Extract the (x, y) coordinate from the center of the cell holding the provided text.  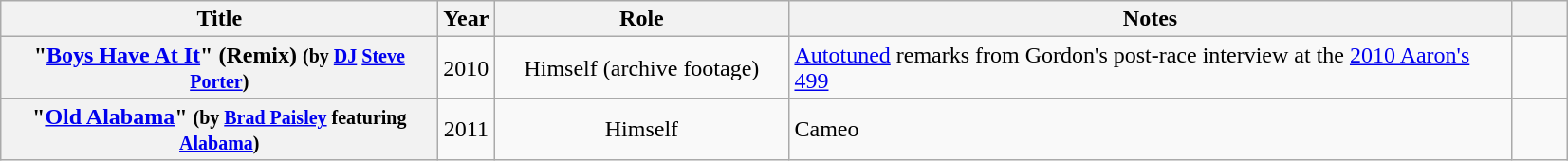
Title (220, 19)
Notes (1150, 19)
"Boys Have At It" (Remix) (by DJ Steve Porter) (220, 68)
2011 (467, 129)
Himself (archive footage) (641, 68)
Cameo (1150, 129)
"Old Alabama" (by Brad Paisley featuring Alabama) (220, 129)
Year (467, 19)
Himself (641, 129)
Autotuned remarks from Gordon's post-race interview at the 2010 Aaron's 499 (1150, 68)
Role (641, 19)
2010 (467, 68)
